Determine the (X, Y) coordinate at the center of the cell enclosing the given text.  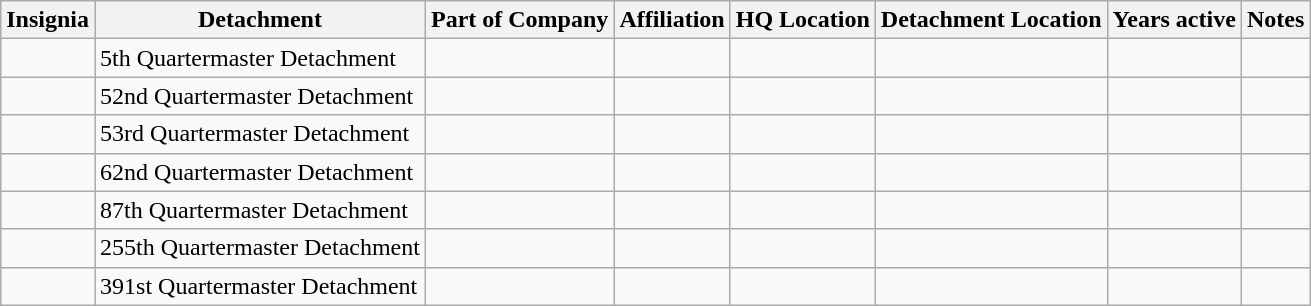
62nd Quartermaster Detachment (260, 172)
Notes (1275, 20)
391st Quartermaster Detachment (260, 286)
HQ Location (802, 20)
Part of Company (519, 20)
52nd Quartermaster Detachment (260, 96)
87th Quartermaster Detachment (260, 210)
53rd Quartermaster Detachment (260, 134)
Detachment (260, 20)
Insignia (48, 20)
Affiliation (672, 20)
255th Quartermaster Detachment (260, 248)
5th Quartermaster Detachment (260, 58)
Years active (1174, 20)
Detachment Location (991, 20)
